Find where the given text appears and provide that cell's center as [X, Y] coordinate. 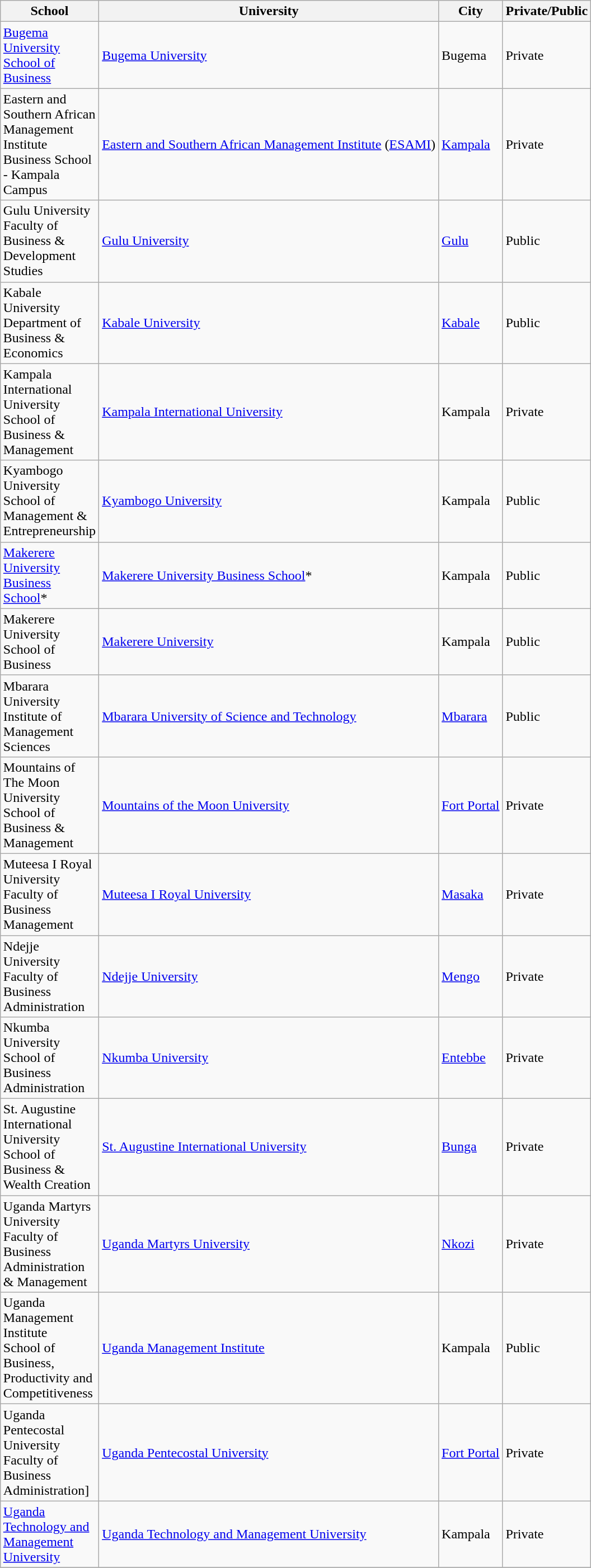
Makerere University [269, 642]
Eastern and Southern African Management Institute (ESAMI) [269, 144]
Kampala International UniversitySchool of Business & Management [49, 412]
Nkumba University [269, 1058]
Kampala International University [269, 412]
Nkozi [471, 1244]
Mbarara [471, 716]
University [269, 11]
Gulu [471, 241]
Gulu University [269, 241]
Kabale University [269, 323]
Ndejje University [269, 976]
Kabale University Department of Business & Economics [49, 323]
Nkumba University School of Business Administration [49, 1058]
Bugema University School of Business [49, 55]
Muteesa I Royal University Faculty of Business Management [49, 894]
Uganda Pentecostal UniversityFaculty of Business Administration] [49, 1453]
Mengo [471, 976]
Uganda Martyrs University Faculty of BusinessAdministration & Management [49, 1244]
Ndejje University Faculty of Business Administration [49, 976]
Gulu University Faculty of Business & Development Studies [49, 241]
Bugema [471, 55]
St. Augustine International University School of Business & Wealth Creation [49, 1147]
Mountains of The Moon UniversitySchool of Business & Management [49, 805]
Makerere University School of Business [49, 642]
Mbarara University of Science and Technology [269, 716]
Uganda Martyrs University [269, 1244]
City [471, 11]
Mountains of the Moon University [269, 805]
Kyambogo UniversitySchool of Management & Entrepreneurship [49, 501]
Eastern and Southern African Management InstituteBusiness School - Kampala Campus [49, 144]
St. Augustine International University [269, 1147]
Uganda Management Institute [269, 1348]
Kyambogo University [269, 501]
Mbarara University Institute of Management Sciences [49, 716]
Muteesa I Royal University [269, 894]
Kabale [471, 323]
Entebbe [471, 1058]
Bugema University [269, 55]
Bunga [471, 1147]
Masaka [471, 894]
Private/Public [547, 11]
Uganda Management InstituteSchool of Business, Productivity and Competitiveness [49, 1348]
School [49, 11]
Uganda Pentecostal University [269, 1453]
